For the text-containing cell, return its midpoint in (X, Y) coordinate format. 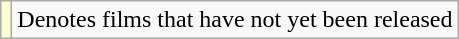
Denotes films that have not yet been released (235, 20)
